Capture the cell that displays the provided text and extract its [X, Y] central coordinate. 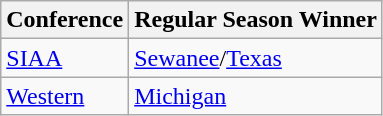
Western [65, 96]
Michigan [256, 96]
Sewanee/Texas [256, 58]
Regular Season Winner [256, 20]
Conference [65, 20]
SIAA [65, 58]
